Provide the [x, y] coordinate of the cell's center where the given text is located.  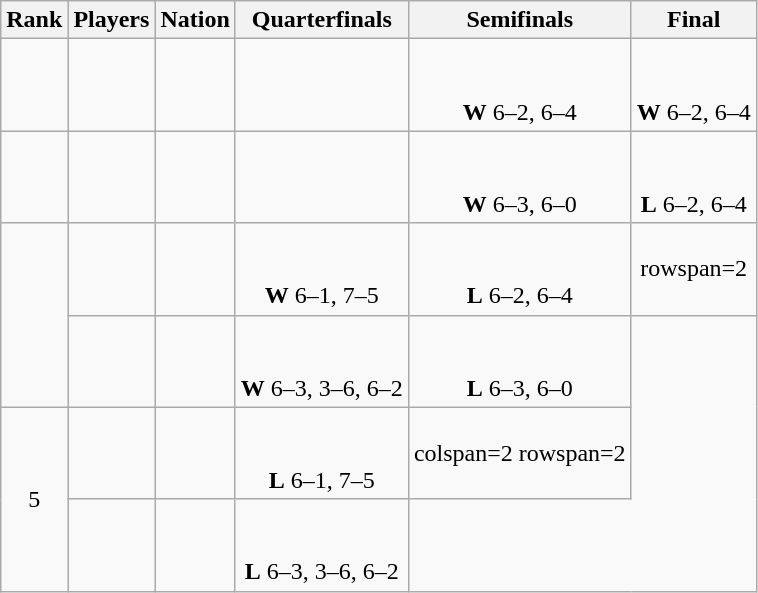
L 6–3, 3–6, 6–2 [322, 545]
L 6–1, 7–5 [322, 453]
Players [112, 20]
Nation [195, 20]
Final [694, 20]
Rank [34, 20]
W 6–3, 3–6, 6–2 [322, 361]
5 [34, 499]
colspan=2 rowspan=2 [520, 453]
L 6–3, 6–0 [520, 361]
W 6–3, 6–0 [520, 177]
W 6–1, 7–5 [322, 269]
Semifinals [520, 20]
Quarterfinals [322, 20]
rowspan=2 [694, 269]
